Capture the cell that displays the provided text and extract its [X, Y] central coordinate. 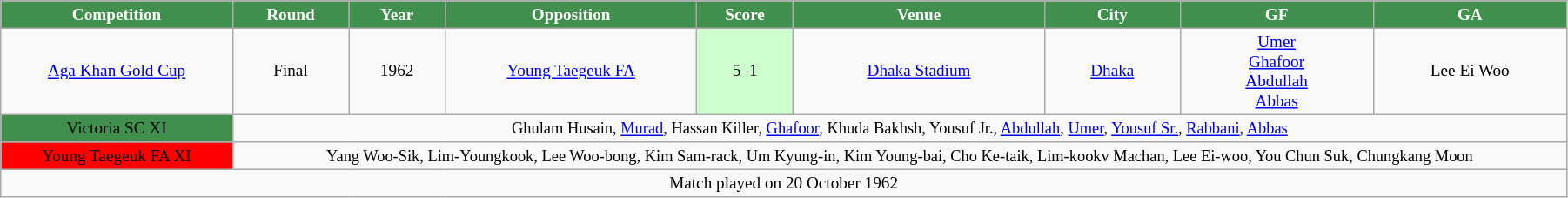
Final [291, 72]
Opposition [571, 15]
Young Taegeuk FA XI [117, 156]
Young Taegeuk FA [571, 72]
5–1 [745, 72]
Dhaka Stadium [919, 72]
Year [397, 15]
Competition [117, 15]
Ghulam Husain, Murad, Hassan Killer, Ghafoor, Khuda Bakhsh, Yousuf Jr., Abdullah, Umer, Yousuf Sr., Rabbani, Abbas [900, 128]
Umer Ghafoor Abdullah Abbas [1277, 72]
Lee Ei Woo [1470, 72]
Aga Khan Gold Cup [117, 72]
Match played on 20 October 1962 [784, 184]
GF [1277, 15]
Score [745, 15]
Victoria SC XI [117, 128]
Dhaka [1112, 72]
Venue [919, 15]
1962 [397, 72]
Round [291, 15]
City [1112, 15]
GA [1470, 15]
